Return the (x, y) coordinate for the center point of the cell that contains the specified text.  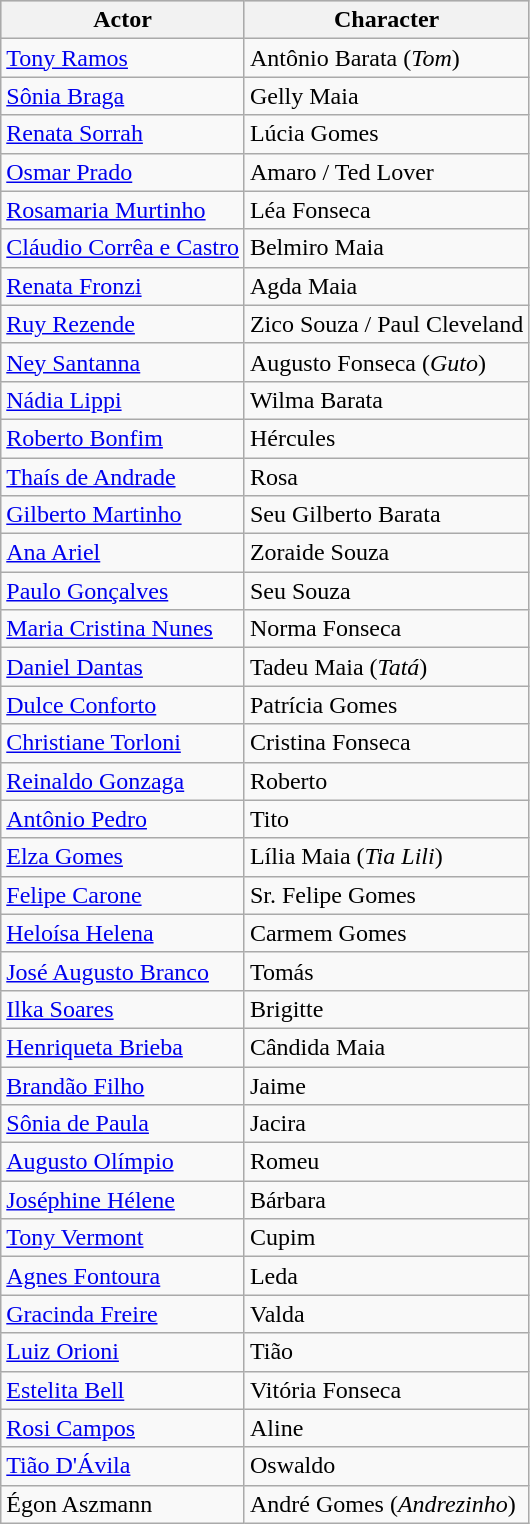
Seu Gilberto Barata (386, 515)
Zico Souza / Paul Cleveland (386, 324)
Gilberto Martinho (123, 515)
Nádia Lippi (123, 400)
Roberto Bonfim (123, 438)
Cláudio Corrêa e Castro (123, 248)
Heloísa Helena (123, 933)
Reinaldo Gonzaga (123, 781)
Tião (386, 1352)
Dulce Conforto (123, 705)
Daniel Dantas (123, 667)
Leda (386, 1276)
Lília Maia (Tia Lili) (386, 857)
Aline (386, 1428)
Renata Fronzi (123, 286)
Christiane Torloni (123, 743)
Jacira (386, 1124)
Hércules (386, 438)
Sr. Felipe Gomes (386, 895)
Maria Cristina Nunes (123, 629)
Sônia de Paula (123, 1124)
Oswaldo (386, 1466)
Ruy Rezende (123, 324)
Ilka Soares (123, 1009)
Roberto (386, 781)
Valda (386, 1314)
Vitória Fonseca (386, 1390)
Osmar Prado (123, 172)
Antônio Pedro (123, 819)
André Gomes (Andrezinho) (386, 1504)
Tito (386, 819)
Agnes Fontoura (123, 1276)
Sônia Braga (123, 96)
Actor (123, 20)
Cupim (386, 1238)
Cristina Fonseca (386, 743)
Felipe Carone (123, 895)
José Augusto Branco (123, 971)
Bárbara (386, 1200)
Renata Sorrah (123, 134)
Tony Ramos (123, 58)
Seu Souza (386, 591)
Wilma Barata (386, 400)
Rosi Campos (123, 1428)
Tomás (386, 971)
Romeu (386, 1162)
Brigitte (386, 1009)
Belmiro Maia (386, 248)
Cândida Maia (386, 1047)
Lúcia Gomes (386, 134)
Character (386, 20)
Gelly Maia (386, 96)
Agda Maia (386, 286)
Ana Ariel (123, 553)
Joséphine Hélene (123, 1200)
Égon Aszmann (123, 1504)
Zoraide Souza (386, 553)
Rosamaria Murtinho (123, 210)
Norma Fonseca (386, 629)
Augusto Fonseca (Guto) (386, 362)
Amaro / Ted Lover (386, 172)
Léa Fonseca (386, 210)
Ney Santanna (123, 362)
Luiz Orioni (123, 1352)
Tony Vermont (123, 1238)
Henriqueta Brieba (123, 1047)
Carmem Gomes (386, 933)
Thaís de Andrade (123, 477)
Jaime (386, 1085)
Elza Gomes (123, 857)
Rosa (386, 477)
Brandão Filho (123, 1085)
Gracinda Freire (123, 1314)
Antônio Barata (Tom) (386, 58)
Estelita Bell (123, 1390)
Tadeu Maia (Tatá) (386, 667)
Tião D'Ávila (123, 1466)
Patrícia Gomes (386, 705)
Augusto Olímpio (123, 1162)
Paulo Gonçalves (123, 591)
